Extract the [X, Y] coordinate from the center of the cell holding the provided text.  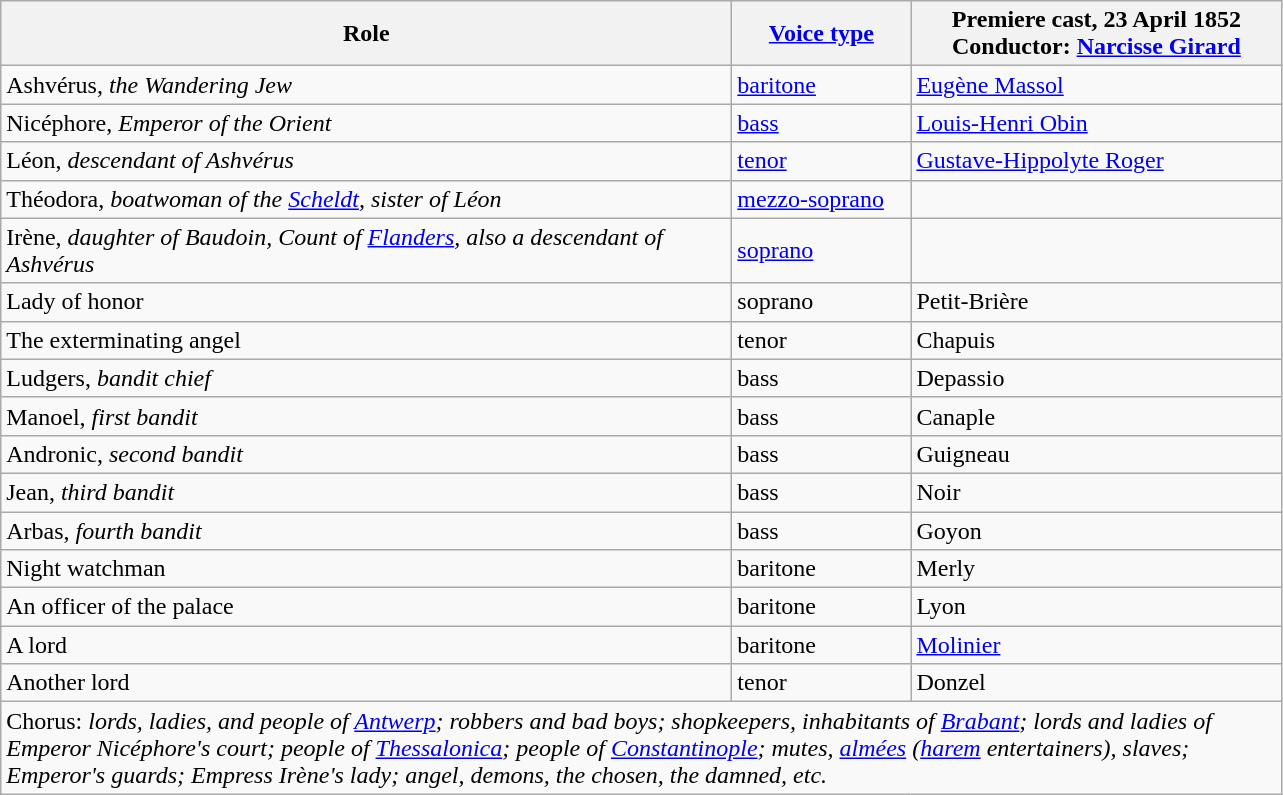
Louis-Henri Obin [1096, 123]
Andronic, second bandit [366, 454]
Petit-Brière [1096, 302]
Donzel [1096, 683]
Lady of honor [366, 302]
Another lord [366, 683]
Guigneau [1096, 454]
Gustave-Hippolyte Roger [1096, 161]
Eugène Massol [1096, 85]
Ludgers, bandit chief [366, 378]
Depassio [1096, 378]
Chapuis [1096, 340]
Voice type [822, 34]
An officer of the palace [366, 607]
Goyon [1096, 531]
Nicéphore, Emperor of the Orient [366, 123]
Role [366, 34]
Premiere cast, 23 April 1852Conductor: Narcisse Girard [1096, 34]
Ashvérus, the Wandering Jew [366, 85]
Irène, daughter of Baudoin, Count of Flanders, also a descendant of Ashvérus [366, 250]
A lord [366, 645]
Théodora, boatwoman of the Scheldt, sister of Léon [366, 199]
Noir [1096, 492]
Jean, third bandit [366, 492]
Léon, descendant of Ashvérus [366, 161]
Lyon [1096, 607]
Arbas, fourth bandit [366, 531]
mezzo-soprano [822, 199]
Canaple [1096, 416]
Merly [1096, 569]
The exterminating angel [366, 340]
Manoel, first bandit [366, 416]
Night watchman [366, 569]
Molinier [1096, 645]
